From the cell containing the given text, extract its center point as (x, y) coordinate. 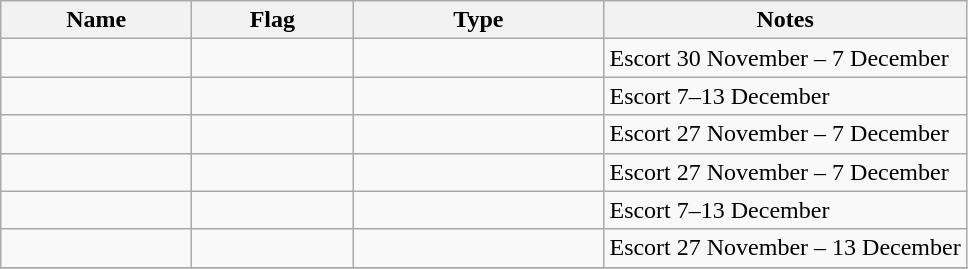
Type (478, 20)
Name (96, 20)
Escort 27 November – 13 December (785, 248)
Flag (272, 20)
Notes (785, 20)
Escort 30 November – 7 December (785, 58)
